Locate the cell with the specified text and output its [x, y] center coordinate. 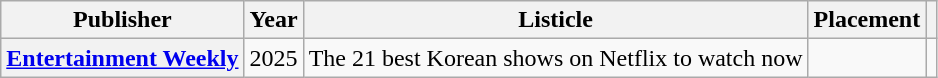
Year [274, 20]
Publisher [122, 20]
Placement [867, 20]
The 21 best Korean shows on Netflix to watch now [556, 58]
Entertainment Weekly [122, 58]
2025 [274, 58]
Listicle [556, 20]
